Find where the given text appears and provide that cell's center as [X, Y] coordinate. 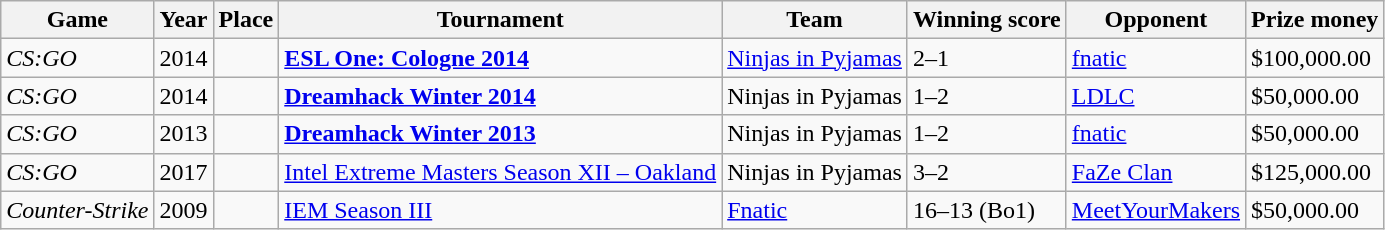
Tournament [500, 20]
2013 [184, 134]
LDLC [1156, 96]
$100,000.00 [1315, 58]
FaZe Clan [1156, 172]
Prize money [1315, 20]
Fnatic [815, 210]
Dreamhack Winter 2014 [500, 96]
Team [815, 20]
MeetYourMakers [1156, 210]
$125,000.00 [1315, 172]
Game [78, 20]
Intel Extreme Masters Season XII – Oakland [500, 172]
Year [184, 20]
2017 [184, 172]
3–2 [986, 172]
IEM Season III [500, 210]
16–13 (Bo1) [986, 210]
Place [246, 20]
ESL One: Cologne 2014 [500, 58]
2–1 [986, 58]
Opponent [1156, 20]
Winning score [986, 20]
Counter-Strike [78, 210]
Dreamhack Winter 2013 [500, 134]
2009 [184, 210]
